Identify which cell holds the provided text, then report its [X, Y] central coordinate. 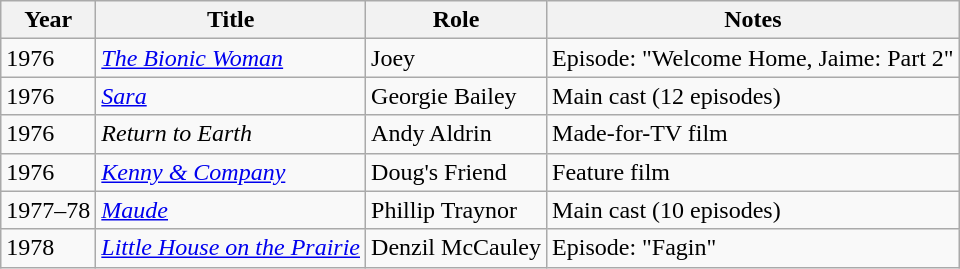
Made-for-TV film [754, 134]
Sara [231, 96]
Andy Aldrin [456, 134]
The Bionic Woman [231, 58]
Maude [231, 210]
Year [48, 20]
Episode: "Welcome Home, Jaime: Part 2" [754, 58]
Little House on the Prairie [231, 248]
1977–78 [48, 210]
Joey [456, 58]
1978 [48, 248]
Return to Earth [231, 134]
Phillip Traynor [456, 210]
Kenny & Company [231, 172]
Doug's Friend [456, 172]
Georgie Bailey [456, 96]
Main cast (12 episodes) [754, 96]
Denzil McCauley [456, 248]
Feature film [754, 172]
Role [456, 20]
Notes [754, 20]
Title [231, 20]
Main cast (10 episodes) [754, 210]
Episode: "Fagin" [754, 248]
